Extract the (X, Y) coordinate from the center of the cell holding the provided text.  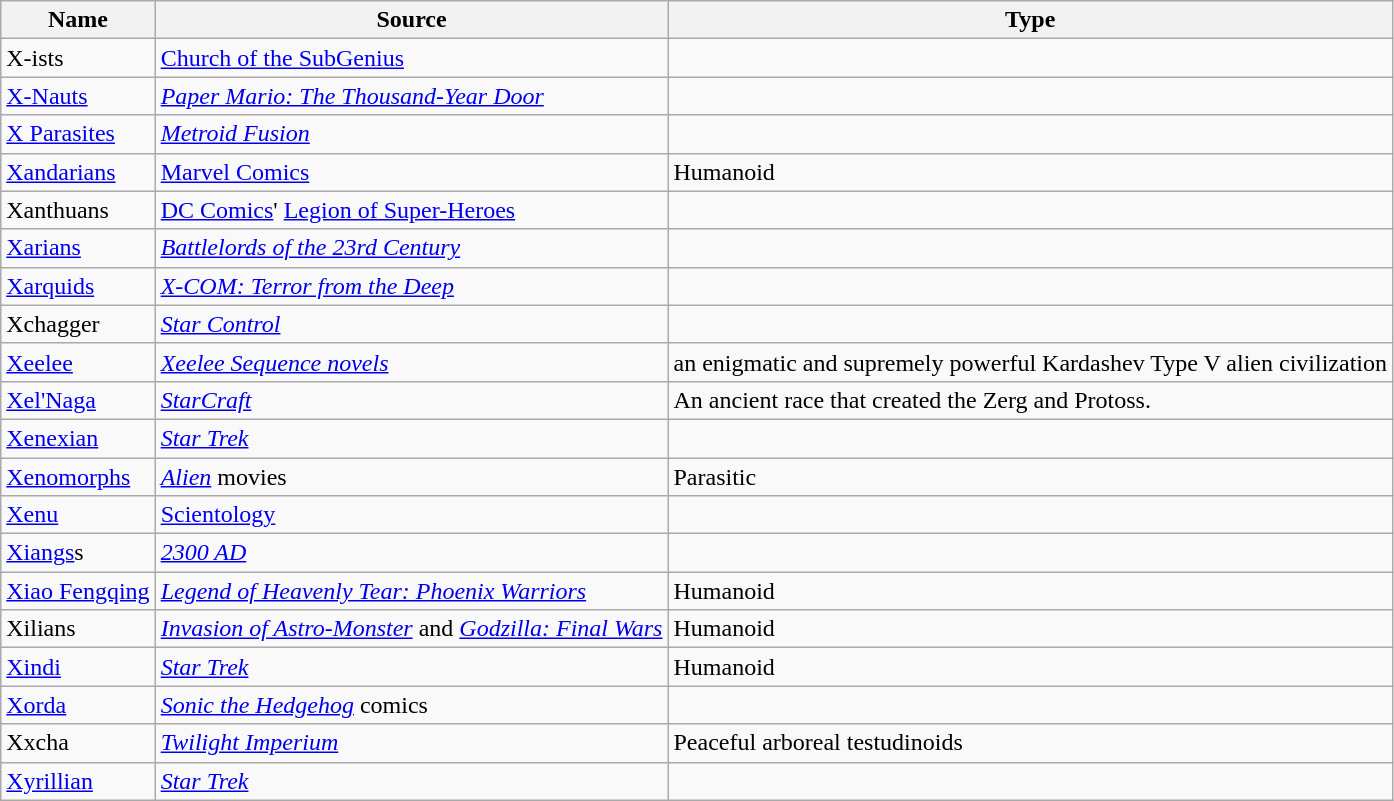
Paper Mario: The Thousand-Year Door (412, 96)
StarCraft (412, 400)
X Parasites (78, 134)
2300 AD (412, 553)
Invasion of Astro-Monster and Godzilla: Final Wars (412, 629)
Alien movies (412, 477)
Xeelee Sequence novels (412, 362)
Xeelee (78, 362)
DC Comics' Legion of Super-Heroes (412, 210)
Peaceful arboreal testudinoids (1030, 743)
Xenexian (78, 438)
Star Control (412, 324)
X-Nauts (78, 96)
Xandarians (78, 172)
Xorda (78, 705)
Xel'Naga (78, 400)
Xenomorphs (78, 477)
Xarians (78, 248)
Xiangss (78, 553)
Name (78, 20)
an enigmatic and supremely powerful Kardashev Type V alien civilization (1030, 362)
Battlelords of the 23rd Century (412, 248)
X-ists (78, 58)
Metroid Fusion (412, 134)
An ancient race that created the Zerg and Protoss. (1030, 400)
Twilight Imperium (412, 743)
Xyrillian (78, 781)
Type (1030, 20)
Xilians (78, 629)
Scientology (412, 515)
X-COM: Terror from the Deep (412, 286)
Xarquids (78, 286)
Legend of Heavenly Tear: Phoenix Warriors (412, 591)
Xenu (78, 515)
Xxcha (78, 743)
Xanthuans (78, 210)
Xchagger (78, 324)
Marvel Comics (412, 172)
Xindi (78, 667)
Sonic the Hedgehog comics (412, 705)
Source (412, 20)
Parasitic (1030, 477)
Church of the SubGenius (412, 58)
Xiao Fengqing (78, 591)
